Output the (x, y) coordinate of the center of the cell containing the given text.  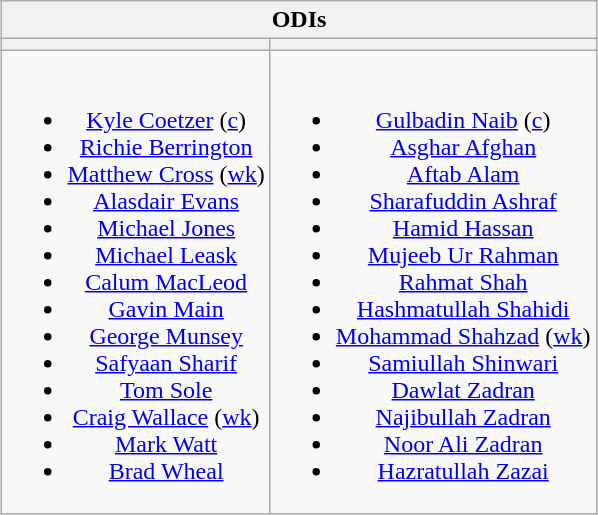
ODIs (299, 20)
